From the cell containing the given text, extract its center point as [X, Y] coordinate. 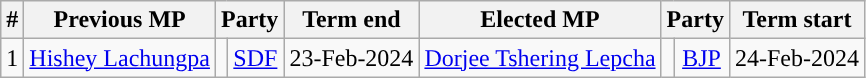
1 [12, 58]
# [12, 20]
Term end [352, 20]
Previous MP [120, 20]
Elected MP [540, 20]
Term start [796, 20]
23-Feb-2024 [352, 58]
BJP [702, 58]
24-Feb-2024 [796, 58]
Hishey Lachungpa [120, 58]
Dorjee Tshering Lepcha [540, 58]
SDF [256, 58]
